Find where the given text appears and provide that cell's center as (x, y) coordinate. 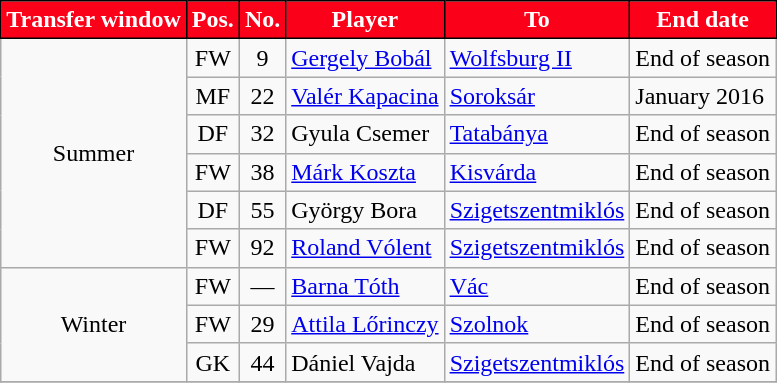
9 (262, 58)
32 (262, 134)
Wolfsburg II (537, 58)
Roland Vólent (365, 248)
44 (262, 362)
Kisvárda (537, 172)
29 (262, 324)
Summer (94, 153)
Attila Lőrinczy (365, 324)
Soroksár (537, 96)
To (537, 20)
Barna Tóth (365, 286)
Vác (537, 286)
Pos. (212, 20)
Tatabánya (537, 134)
Gyula Csemer (365, 134)
György Bora (365, 210)
55 (262, 210)
Gergely Bobál (365, 58)
No. (262, 20)
Transfer window (94, 20)
— (262, 286)
Szolnok (537, 324)
22 (262, 96)
38 (262, 172)
End date (703, 20)
Player (365, 20)
Winter (94, 324)
Márk Koszta (365, 172)
92 (262, 248)
Dániel Vajda (365, 362)
GK (212, 362)
Valér Kapacina (365, 96)
MF (212, 96)
January 2016 (703, 96)
